Extract the [x, y] coordinate from the center of the cell holding the provided text.  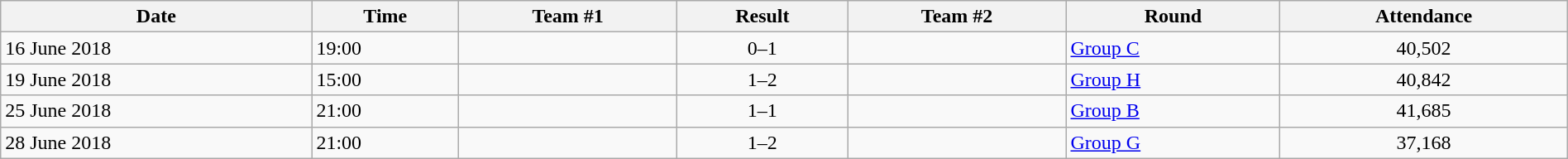
Time [385, 17]
Group C [1173, 48]
19 June 2018 [156, 79]
Group B [1173, 111]
15:00 [385, 79]
Team #1 [568, 17]
19:00 [385, 48]
28 June 2018 [156, 142]
Round [1173, 17]
37,168 [1424, 142]
Date [156, 17]
0–1 [762, 48]
25 June 2018 [156, 111]
40,842 [1424, 79]
Group H [1173, 79]
1–1 [762, 111]
Team #2 [957, 17]
41,685 [1424, 111]
Attendance [1424, 17]
Group G [1173, 142]
16 June 2018 [156, 48]
40,502 [1424, 48]
Result [762, 17]
